Provide the (x, y) coordinate of the cell's center where the given text is located.  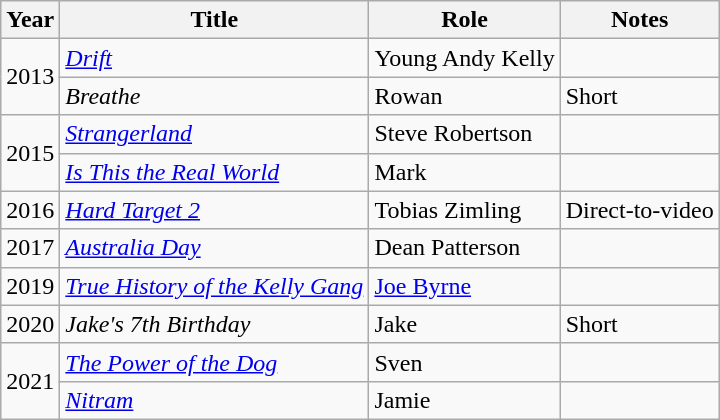
Jake (464, 324)
2015 (30, 153)
Steve Robertson (464, 134)
Direct-to-video (640, 210)
Notes (640, 20)
Dean Patterson (464, 248)
Year (30, 20)
Hard Target 2 (214, 210)
Australia Day (214, 248)
True History of the Kelly Gang (214, 286)
2013 (30, 77)
Strangerland (214, 134)
2020 (30, 324)
Jamie (464, 400)
Joe Byrne (464, 286)
2017 (30, 248)
Rowan (464, 96)
Breathe (214, 96)
Title (214, 20)
Role (464, 20)
Jake's 7th Birthday (214, 324)
Sven (464, 362)
2021 (30, 381)
2016 (30, 210)
Nitram (214, 400)
Young Andy Kelly (464, 58)
Tobias Zimling (464, 210)
Is This the Real World (214, 172)
Mark (464, 172)
2019 (30, 286)
The Power of the Dog (214, 362)
Drift (214, 58)
